Search for the cell housing the specified text and yield its (x, y) center coordinate. 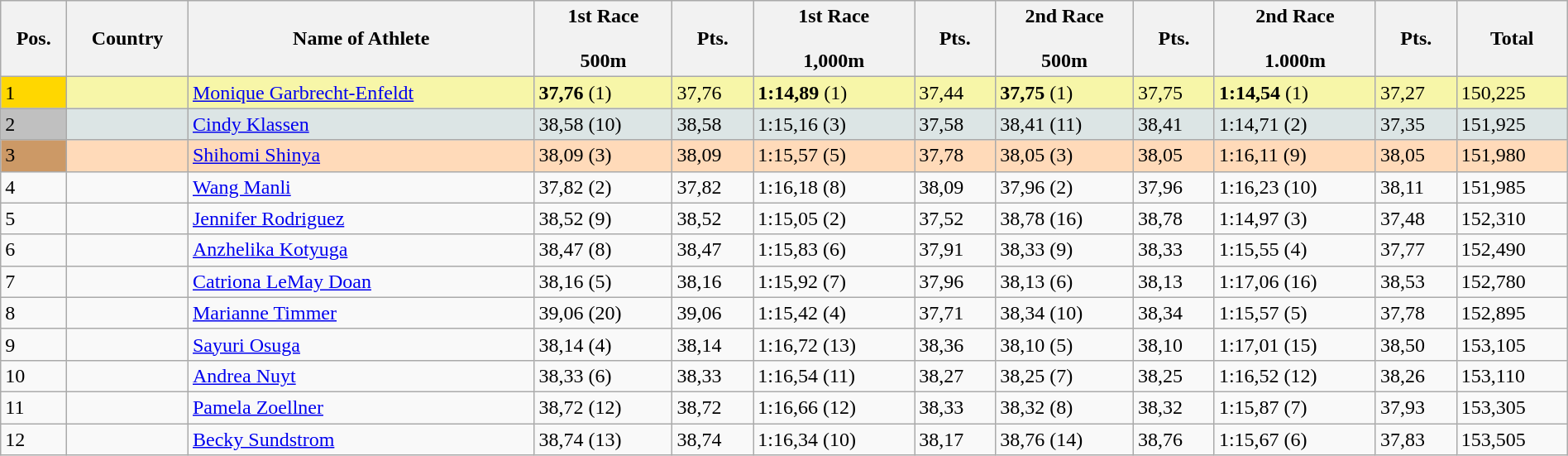
37,76 (1) (604, 93)
38,36 (955, 344)
38,53 (1416, 281)
1:14,54 (1) (1295, 93)
38,11 (1416, 187)
Country (127, 39)
37,96 (2) (1065, 187)
38,72 (12) (604, 407)
152,895 (1512, 313)
1:16,11 (9) (1295, 156)
38,27 (955, 376)
Pos. (34, 39)
Becky Sundstrom (361, 439)
Name of Athlete (361, 39)
37,83 (1416, 439)
38,16 (713, 281)
Monique Garbrecht-Enfeldt (361, 93)
38,76 (14) (1065, 439)
1:15,42 (4) (834, 313)
38,50 (1416, 344)
1st Race500m (604, 39)
153,110 (1512, 376)
151,985 (1512, 187)
Wang Manli (361, 187)
2nd Race1.000m (1295, 39)
Total (1512, 39)
6 (34, 250)
38,78 (16) (1065, 218)
Sayuri Osuga (361, 344)
38,32 (1174, 407)
38,10 (1174, 344)
38,72 (713, 407)
37,27 (1416, 93)
37,76 (713, 93)
153,305 (1512, 407)
38,17 (955, 439)
Cindy Klassen (361, 124)
4 (34, 187)
8 (34, 313)
1:17,06 (16) (1295, 281)
38,25 (7) (1065, 376)
1:15,92 (7) (834, 281)
153,105 (1512, 344)
38,33 (9) (1065, 250)
38,58 (713, 124)
37,44 (955, 93)
38,05 (3) (1065, 156)
37,82 (2) (604, 187)
2nd Race500m (1065, 39)
1:14,97 (3) (1295, 218)
37,71 (955, 313)
1:16,72 (13) (834, 344)
12 (34, 439)
38,14 (4) (604, 344)
1:16,23 (10) (1295, 187)
38,16 (5) (604, 281)
39,06 (20) (604, 313)
152,490 (1512, 250)
2 (34, 124)
37,52 (955, 218)
37,91 (955, 250)
Pamela Zoellner (361, 407)
39,06 (713, 313)
152,780 (1512, 281)
1 (34, 93)
37,75 (1) (1065, 93)
38,34 (1174, 313)
37,75 (1174, 93)
9 (34, 344)
38,33 (6) (604, 376)
1:16,66 (12) (834, 407)
Shihomi Shinya (361, 156)
1:15,67 (6) (1295, 439)
Marianne Timmer (361, 313)
38,52 (9) (604, 218)
1:17,01 (15) (1295, 344)
38,32 (8) (1065, 407)
37,82 (713, 187)
151,980 (1512, 156)
5 (34, 218)
1st Race1,000m (834, 39)
1:15,05 (2) (834, 218)
151,925 (1512, 124)
38,58 (10) (604, 124)
Andrea Nuyt (361, 376)
1:14,71 (2) (1295, 124)
1:15,16 (3) (834, 124)
7 (34, 281)
38,52 (713, 218)
38,13 (6) (1065, 281)
38,26 (1416, 376)
38,74 (13) (604, 439)
37,77 (1416, 250)
11 (34, 407)
37,93 (1416, 407)
3 (34, 156)
152,310 (1512, 218)
150,225 (1512, 93)
1:16,34 (10) (834, 439)
1:14,89 (1) (834, 93)
37,58 (955, 124)
38,47 (8) (604, 250)
38,78 (1174, 218)
38,41 (1174, 124)
1:16,18 (8) (834, 187)
Jennifer Rodriguez (361, 218)
38,74 (713, 439)
10 (34, 376)
1:15,87 (7) (1295, 407)
38,09 (3) (604, 156)
1:15,55 (4) (1295, 250)
Catriona LeMay Doan (361, 281)
38,76 (1174, 439)
38,41 (11) (1065, 124)
1:16,54 (11) (834, 376)
38,34 (10) (1065, 313)
37,35 (1416, 124)
38,10 (5) (1065, 344)
38,14 (713, 344)
37,48 (1416, 218)
38,25 (1174, 376)
38,47 (713, 250)
153,505 (1512, 439)
Anzhelika Kotyuga (361, 250)
38,13 (1174, 281)
1:16,52 (12) (1295, 376)
1:15,83 (6) (834, 250)
